Determine the (x, y) coordinate at the center of the cell enclosing the given text.  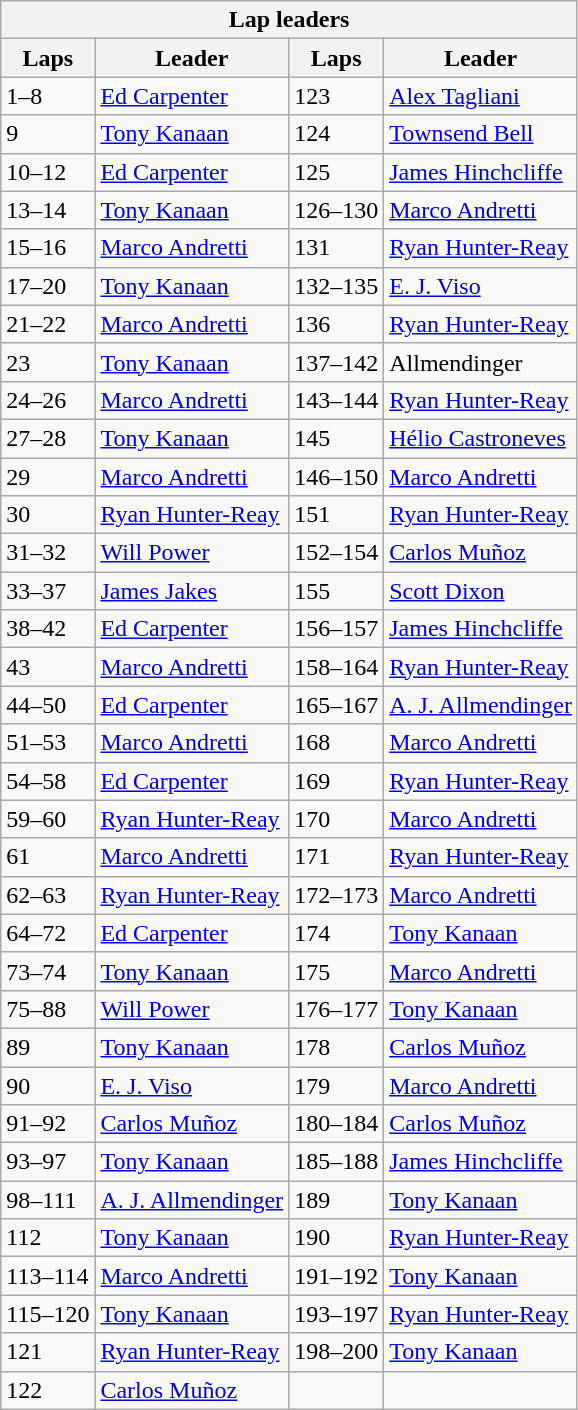
123 (336, 96)
189 (336, 1200)
51–53 (48, 743)
17–20 (48, 286)
179 (336, 1085)
152–154 (336, 553)
172–173 (336, 895)
165–167 (336, 705)
44–50 (48, 705)
23 (48, 362)
176–177 (336, 1009)
Lap leaders (290, 20)
29 (48, 477)
62–63 (48, 895)
168 (336, 743)
30 (48, 515)
Townsend Bell (481, 134)
136 (336, 324)
59–60 (48, 819)
Scott Dixon (481, 591)
24–26 (48, 400)
185–188 (336, 1162)
158–164 (336, 667)
137–142 (336, 362)
31–32 (48, 553)
64–72 (48, 933)
125 (336, 172)
61 (48, 857)
190 (336, 1238)
89 (48, 1047)
169 (336, 781)
Hélio Castroneves (481, 438)
115–120 (48, 1314)
122 (48, 1390)
73–74 (48, 971)
178 (336, 1047)
98–111 (48, 1200)
180–184 (336, 1124)
126–130 (336, 210)
James Jakes (192, 591)
21–22 (48, 324)
131 (336, 248)
170 (336, 819)
193–197 (336, 1314)
90 (48, 1085)
15–16 (48, 248)
Alex Tagliani (481, 96)
151 (336, 515)
Allmendinger (481, 362)
156–157 (336, 629)
191–192 (336, 1276)
54–58 (48, 781)
10–12 (48, 172)
1–8 (48, 96)
124 (336, 134)
146–150 (336, 477)
174 (336, 933)
27–28 (48, 438)
38–42 (48, 629)
143–144 (336, 400)
13–14 (48, 210)
93–97 (48, 1162)
198–200 (336, 1352)
33–37 (48, 591)
155 (336, 591)
132–135 (336, 286)
121 (48, 1352)
175 (336, 971)
91–92 (48, 1124)
171 (336, 857)
112 (48, 1238)
113–114 (48, 1276)
9 (48, 134)
43 (48, 667)
75–88 (48, 1009)
145 (336, 438)
